Return [X, Y] of the center of cell containing provided text 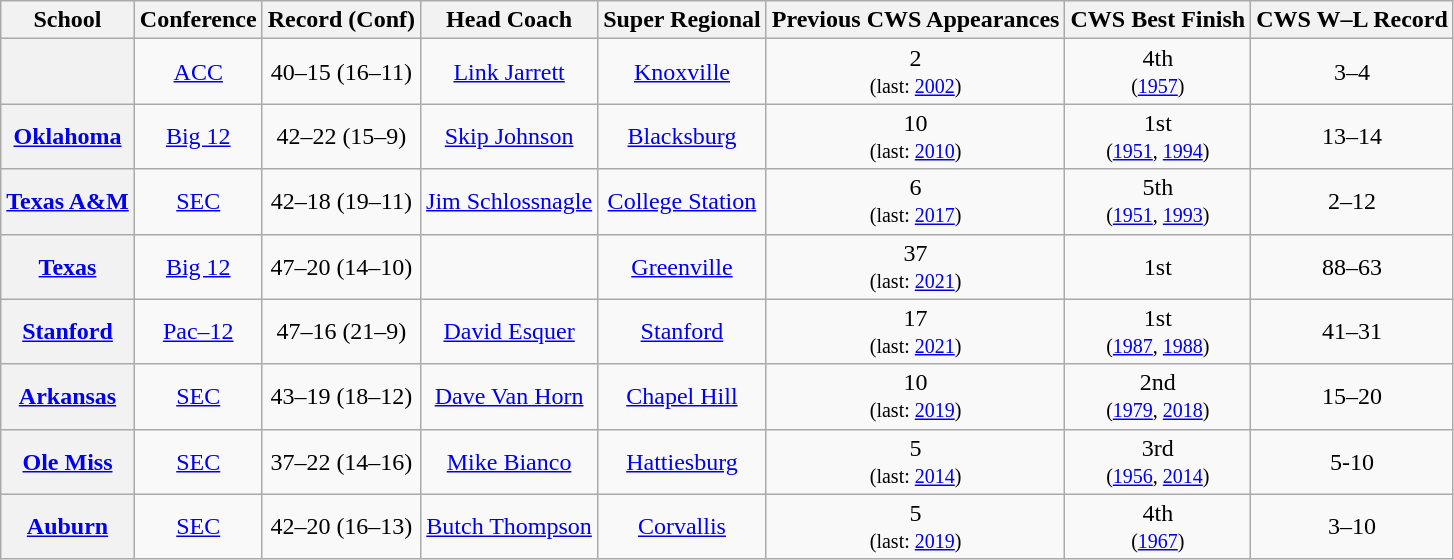
1st(1951, 1994) [1158, 136]
41–31 [1352, 332]
Oklahoma [68, 136]
17(last: 2021) [916, 332]
15–20 [1352, 396]
13–14 [1352, 136]
1st [1158, 266]
Jim Schlossnagle [510, 202]
6(last: 2017) [916, 202]
School [68, 20]
3–4 [1352, 72]
10(last: 2010) [916, 136]
Knoxville [682, 72]
Link Jarrett [510, 72]
47–20 (14–10) [341, 266]
Dave Van Horn [510, 396]
1st(1987, 1988) [1158, 332]
Super Regional [682, 20]
88–63 [1352, 266]
Conference [198, 20]
4th(1967) [1158, 526]
Mike Bianco [510, 462]
Hattiesburg [682, 462]
42–20 (16–13) [341, 526]
3–10 [1352, 526]
2(last: 2002) [916, 72]
Texas [68, 266]
Butch Thompson [510, 526]
4th(1957) [1158, 72]
42–18 (19–11) [341, 202]
5th(1951, 1993) [1158, 202]
CWS Best Finish [1158, 20]
ACC [198, 72]
5-10 [1352, 462]
40–15 (16–11) [341, 72]
Record (Conf) [341, 20]
3rd(1956, 2014) [1158, 462]
43–19 (18–12) [341, 396]
5(last: 2019) [916, 526]
10(last: 2019) [916, 396]
CWS W–L Record [1352, 20]
42–22 (15–9) [341, 136]
Corvallis [682, 526]
Texas A&M [68, 202]
Blacksburg [682, 136]
Arkansas [68, 396]
37(last: 2021) [916, 266]
Pac–12 [198, 332]
5(last: 2014) [916, 462]
Auburn [68, 526]
2nd(1979, 2018) [1158, 396]
Ole Miss [68, 462]
College Station [682, 202]
Head Coach [510, 20]
2–12 [1352, 202]
Greenville [682, 266]
47–16 (21–9) [341, 332]
37–22 (14–16) [341, 462]
David Esquer [510, 332]
Previous CWS Appearances [916, 20]
Skip Johnson [510, 136]
Chapel Hill [682, 396]
